Extract the [x, y] coordinate from the center of the cell holding the provided text.  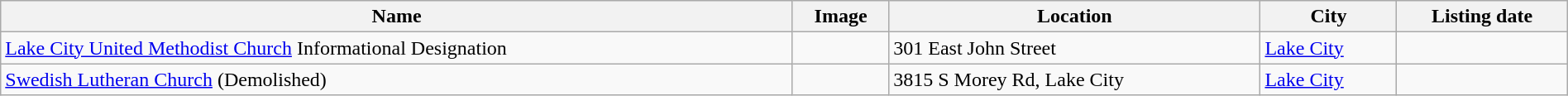
Listing date [1482, 17]
301 East John Street [1075, 48]
Location [1075, 17]
City [1328, 17]
Lake City United Methodist Church Informational Designation [397, 48]
Swedish Lutheran Church (Demolished) [397, 79]
3815 S Morey Rd, Lake City [1075, 79]
Image [840, 17]
Name [397, 17]
